Extract the (x, y) coordinate from the center of the cell holding the provided text.  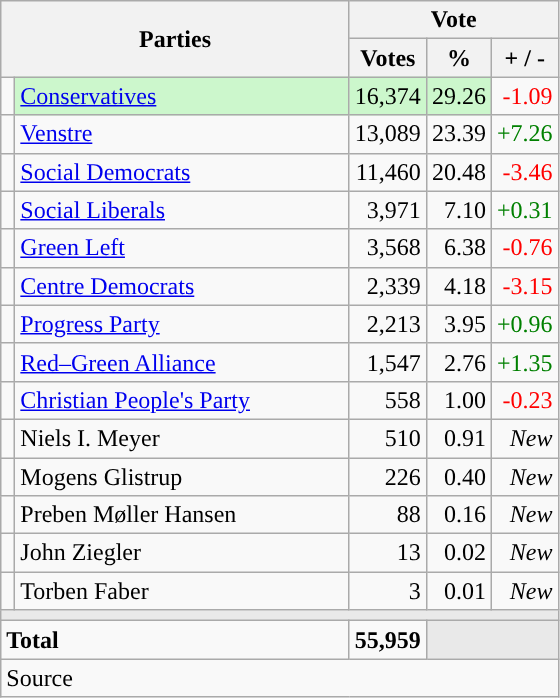
Centre Democrats (182, 286)
-3.15 (524, 286)
+1.35 (524, 362)
Torben Faber (182, 591)
% (458, 58)
Preben Møller Hansen (182, 515)
1.00 (458, 400)
John Ziegler (182, 553)
+7.26 (524, 134)
23.39 (458, 134)
Venstre (182, 134)
+ / - (524, 58)
+0.96 (524, 324)
2.76 (458, 362)
3 (388, 591)
4.18 (458, 286)
-1.09 (524, 96)
88 (388, 515)
3,971 (388, 210)
Total (176, 640)
16,374 (388, 96)
Social Democrats (182, 172)
Source (280, 678)
0.40 (458, 477)
Mogens Glistrup (182, 477)
3,568 (388, 248)
-0.23 (524, 400)
0.01 (458, 591)
13,089 (388, 134)
Vote (454, 20)
2,339 (388, 286)
510 (388, 438)
226 (388, 477)
1,547 (388, 362)
+0.31 (524, 210)
-0.76 (524, 248)
2,213 (388, 324)
Green Left (182, 248)
Progress Party (182, 324)
Conservatives (182, 96)
Votes (388, 58)
13 (388, 553)
7.10 (458, 210)
Red–Green Alliance (182, 362)
Parties (176, 39)
558 (388, 400)
6.38 (458, 248)
11,460 (388, 172)
3.95 (458, 324)
0.91 (458, 438)
29.26 (458, 96)
20.48 (458, 172)
Niels I. Meyer (182, 438)
55,959 (388, 640)
0.16 (458, 515)
0.02 (458, 553)
-3.46 (524, 172)
Christian People's Party (182, 400)
Social Liberals (182, 210)
